Identify which cell holds the provided text, then report its (X, Y) central coordinate. 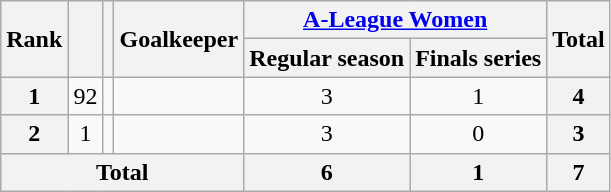
7 (579, 172)
4 (579, 96)
A-League Women (396, 20)
92 (86, 96)
Rank (34, 39)
2 (34, 134)
0 (478, 134)
Finals series (478, 58)
Regular season (327, 58)
Goalkeeper (179, 39)
6 (327, 172)
